Locate the cell with the specified text and output its (X, Y) center coordinate. 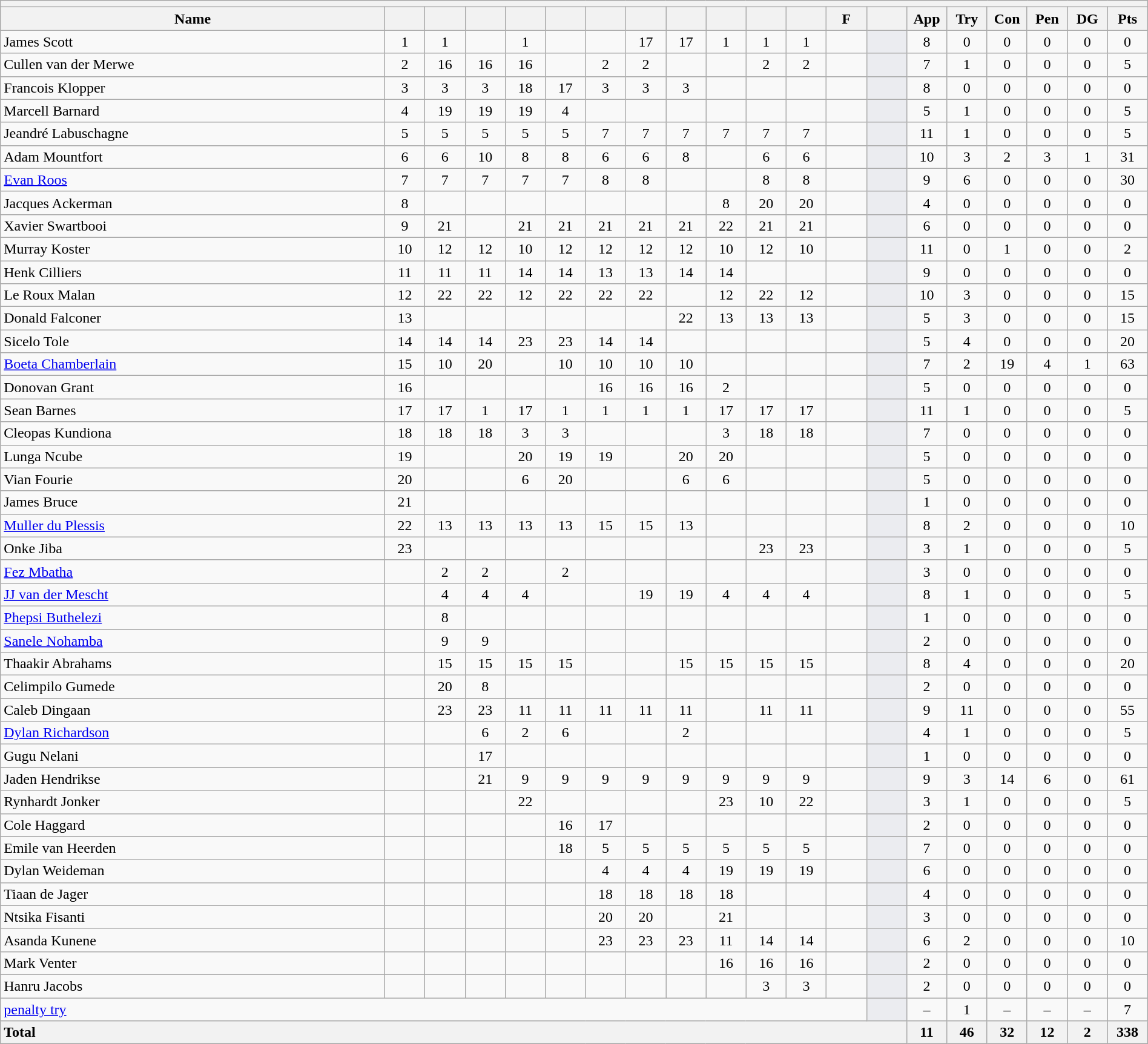
Ntsika Fisanti (193, 917)
James Scott (193, 42)
Cullen van der Merwe (193, 65)
DG (1087, 19)
JJ van der Mescht (193, 594)
Jacques Ackerman (193, 203)
31 (1127, 157)
Le Roux Malan (193, 295)
Hanru Jacobs (193, 986)
Boeta Chamberlain (193, 364)
Lunga Ncube (193, 456)
Total (454, 1033)
61 (1127, 779)
Donald Falconer (193, 318)
Dylan Weideman (193, 871)
Fez Mbatha (193, 571)
46 (967, 1033)
Con (1007, 19)
Sean Barnes (193, 410)
penalty try (434, 1009)
Muller du Plessis (193, 525)
Try (967, 19)
F (846, 19)
Henk Cilliers (193, 272)
Cleopas Kundiona (193, 433)
Sicelo Tole (193, 341)
Name (193, 19)
Asanda Kunene (193, 940)
Jaden Hendrikse (193, 779)
Jeandré Labuschagne (193, 134)
Caleb Dingaan (193, 710)
Vian Fourie (193, 479)
338 (1127, 1033)
Murray Koster (193, 249)
Adam Mountfort (193, 157)
30 (1127, 180)
Pts (1127, 19)
Sanele Nohamba (193, 641)
55 (1127, 710)
Onke Jiba (193, 548)
James Bruce (193, 502)
Gugu Nelani (193, 756)
Celimpilo Gumede (193, 687)
Donovan Grant (193, 387)
App (926, 19)
Dylan Richardson (193, 733)
Phepsi Buthelezi (193, 617)
Francois Klopper (193, 88)
63 (1127, 364)
Marcell Barnard (193, 111)
Pen (1047, 19)
Xavier Swartbooi (193, 226)
Cole Haggard (193, 825)
Evan Roos (193, 180)
Thaakir Abrahams (193, 664)
32 (1007, 1033)
Emile van Heerden (193, 848)
Mark Venter (193, 963)
Rynhardt Jonker (193, 802)
Tiaan de Jager (193, 894)
